Find where the given text appears and provide that cell's center as (x, y) coordinate. 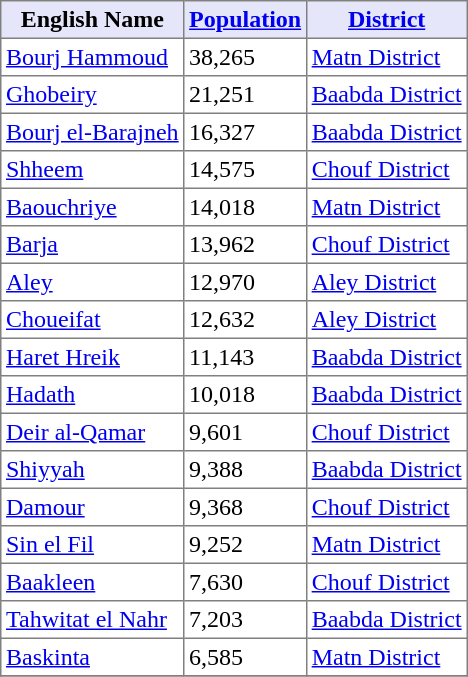
Ghobeiry (92, 95)
9,388 (246, 470)
Damour (92, 507)
Baskinta (92, 657)
Hadath (92, 395)
Bourj Hammoud (92, 57)
10,018 (246, 395)
Barja (92, 245)
Shiyyah (92, 470)
38,265 (246, 57)
12,632 (246, 320)
6,585 (246, 657)
12,970 (246, 282)
Baakleen (92, 582)
13,962 (246, 245)
9,252 (246, 545)
Population (246, 20)
Choueifat (92, 320)
Bourj el-Barajneh (92, 132)
11,143 (246, 357)
7,203 (246, 620)
21,251 (246, 95)
14,018 (246, 207)
16,327 (246, 132)
14,575 (246, 170)
7,630 (246, 582)
Deir al-Qamar (92, 432)
Aley (92, 282)
9,601 (246, 432)
Haret Hreik (92, 357)
Sin el Fil (92, 545)
District (386, 20)
Baouchriye (92, 207)
9,368 (246, 507)
English Name (92, 20)
Tahwitat el Nahr (92, 620)
Shheem (92, 170)
